For the text-containing cell, return its midpoint in [x, y] coordinate format. 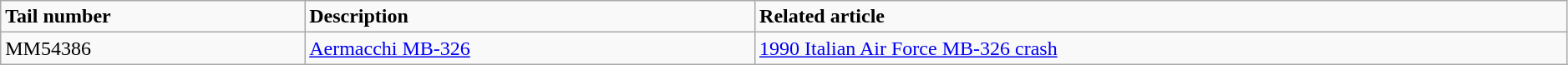
1990 Italian Air Force MB-326 crash [1161, 48]
MM54386 [153, 48]
Description [530, 17]
Aermacchi MB-326 [530, 48]
Tail number [153, 17]
Related article [1161, 17]
